Locate the cell with the specified text and output its (X, Y) center coordinate. 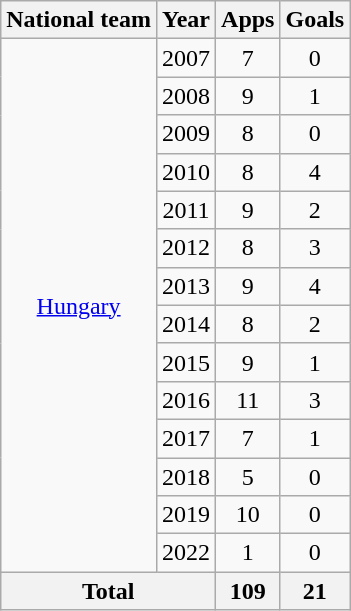
Goals (315, 20)
Hungary (79, 306)
2008 (186, 96)
Apps (248, 20)
Year (186, 20)
21 (315, 591)
2013 (186, 286)
National team (79, 20)
2019 (186, 515)
2012 (186, 248)
2018 (186, 477)
2014 (186, 324)
2009 (186, 134)
10 (248, 515)
2015 (186, 362)
2016 (186, 400)
5 (248, 477)
2011 (186, 210)
2017 (186, 438)
2010 (186, 172)
109 (248, 591)
2022 (186, 553)
2007 (186, 58)
11 (248, 400)
Total (108, 591)
